Identify which cell holds the provided text, then report its (X, Y) central coordinate. 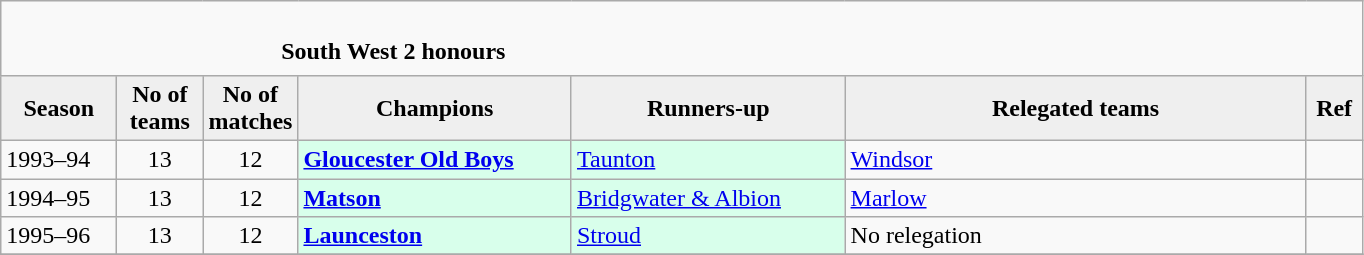
Bridgwater & Albion (708, 197)
1995–96 (59, 236)
No of teams (160, 108)
Ref (1334, 108)
Windsor (1076, 159)
Taunton (708, 159)
Champions (435, 108)
Gloucester Old Boys (435, 159)
Launceston (435, 236)
No of matches (250, 108)
Marlow (1076, 197)
Runners-up (708, 108)
No relegation (1076, 236)
Season (59, 108)
Stroud (708, 236)
Relegated teams (1076, 108)
1994–95 (59, 197)
1993–94 (59, 159)
Matson (435, 197)
